From the cell containing the given text, extract its center point as [X, Y] coordinate. 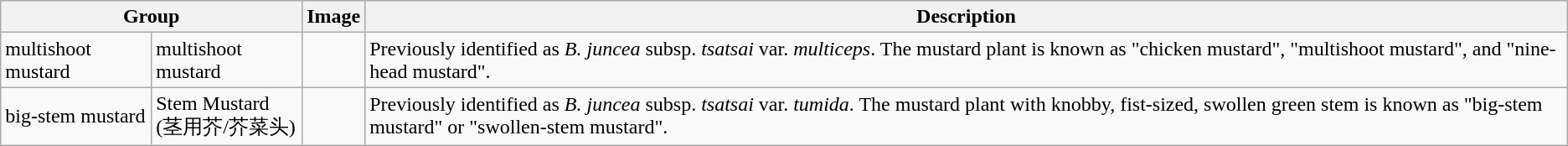
Description [967, 17]
Image [333, 17]
Group [152, 17]
big-stem mustard [76, 117]
Stem Mustard(茎用芥/芥菜头) [227, 117]
